Pinpoint the cell where the given text exists, returning its [x, y] midpoint coordinate. 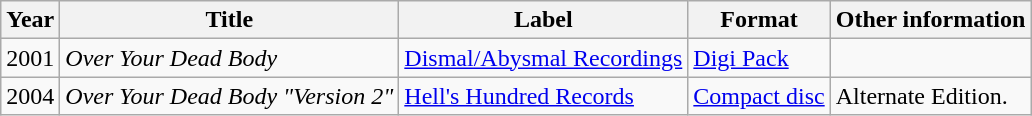
Label [544, 20]
Hell's Hundred Records [544, 96]
Year [30, 20]
2001 [30, 58]
Over Your Dead Body "Version 2" [230, 96]
Alternate Edition. [930, 96]
Compact disc [759, 96]
Dismal/Abysmal Recordings [544, 58]
Other information [930, 20]
Format [759, 20]
2004 [30, 96]
Digi Pack [759, 58]
Title [230, 20]
Over Your Dead Body [230, 58]
